Scan for the cell matching the given text and deliver its (x, y) coordinate at center. 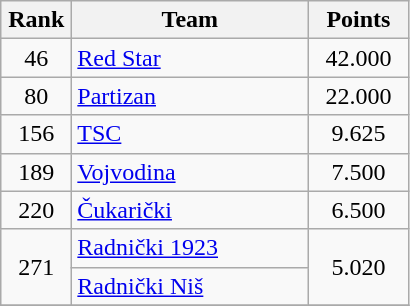
80 (36, 96)
189 (36, 172)
Čukarički (190, 210)
Team (190, 20)
Radnički Niš (190, 286)
Vojvodina (190, 172)
7.500 (358, 172)
Rank (36, 20)
Points (358, 20)
220 (36, 210)
156 (36, 134)
6.500 (358, 210)
Radnički 1923 (190, 248)
46 (36, 58)
5.020 (358, 267)
22.000 (358, 96)
42.000 (358, 58)
Partizan (190, 96)
271 (36, 267)
9.625 (358, 134)
Red Star (190, 58)
TSC (190, 134)
